Extract the (X, Y) coordinate from the center of the cell holding the provided text.  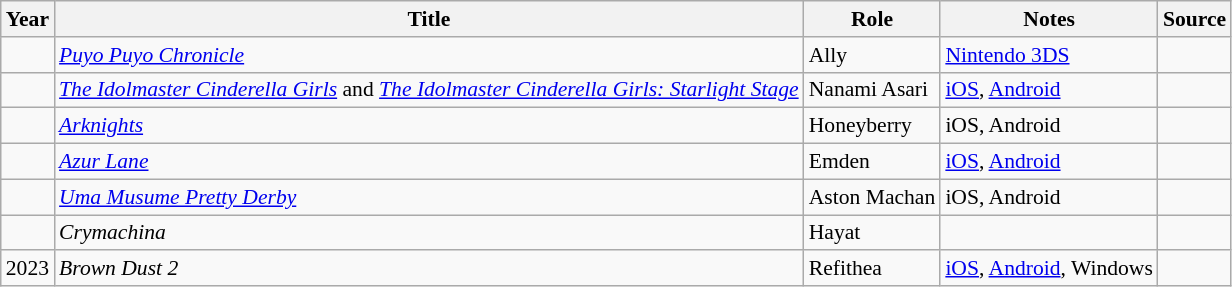
Honeyberry (872, 126)
Title (429, 19)
Brown Dust 2 (429, 269)
Nanami Asari (872, 90)
Refithea (872, 269)
Notes (1049, 19)
Arknights (429, 126)
Emden (872, 162)
Crymachina (429, 233)
Nintendo 3DS (1049, 55)
Year (28, 19)
Ally (872, 55)
Hayat (872, 233)
The Idolmaster Cinderella Girls and The Idolmaster Cinderella Girls: Starlight Stage (429, 90)
Source (1194, 19)
Puyo Puyo Chronicle (429, 55)
Role (872, 19)
Azur Lane (429, 162)
2023 (28, 269)
Uma Musume Pretty Derby (429, 197)
Aston Machan (872, 197)
iOS, Android, Windows (1049, 269)
